Find where the given text appears and provide that cell's center as [X, Y] coordinate. 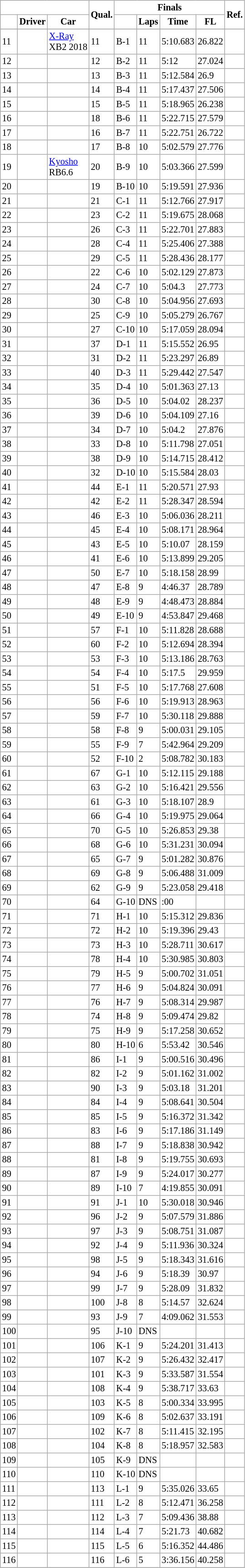
27.599 [210, 167]
28.159 [210, 545]
K-6 [125, 1417]
29.205 [210, 559]
I-10 [125, 1188]
27.051 [210, 444]
33.995 [210, 1403]
5:04.956 [178, 301]
F-5 [125, 688]
5:01.162 [178, 1074]
B-3 [125, 76]
5:00.334 [178, 1403]
Car [68, 22]
30.803 [210, 959]
31.149 [210, 1131]
:00 [178, 902]
5:18.343 [178, 1260]
4:46.37 [178, 587]
G-1 [125, 774]
36.258 [210, 1503]
4:48.473 [178, 602]
L-3 [125, 1518]
29.468 [210, 616]
5:42.964 [178, 745]
27.024 [210, 61]
28.964 [210, 530]
K-4 [125, 1389]
5:08.314 [178, 1002]
5:30.018 [178, 1203]
26.767 [210, 316]
27.936 [210, 187]
E-1 [125, 487]
C-2 [125, 215]
F-1 [125, 630]
L-5 [125, 1546]
5:12.766 [178, 201]
5:12.115 [178, 774]
29.82 [210, 1017]
K-8 [125, 1446]
5:26.432 [178, 1360]
5:17.5 [178, 673]
E-7 [125, 573]
H-8 [125, 1017]
28.177 [210, 258]
5:24.201 [178, 1346]
31.553 [210, 1317]
4:09.062 [178, 1317]
5:17.186 [178, 1131]
D-3 [125, 373]
C-5 [125, 258]
Ref. [235, 15]
28.094 [210, 330]
29.105 [210, 730]
G-2 [125, 788]
30.094 [210, 845]
28.412 [210, 459]
E-5 [125, 545]
26.89 [210, 358]
31.201 [210, 1088]
D-2 [125, 358]
J-7 [125, 1289]
5:08.171 [178, 530]
5:02.579 [178, 147]
E-8 [125, 587]
3:36.156 [178, 1560]
29.556 [210, 788]
5:02.129 [178, 273]
H-9 [125, 1031]
27.93 [210, 487]
L-4 [125, 1532]
C-1 [125, 201]
H-10 [125, 1045]
5:22.715 [178, 119]
G-4 [125, 816]
J-2 [125, 1217]
29.987 [210, 1002]
5:02.637 [178, 1417]
5:20.571 [178, 487]
5:28.09 [178, 1289]
J-5 [125, 1260]
5:13.186 [178, 659]
5:30.118 [178, 716]
28.9 [210, 802]
G-10 [125, 902]
29.418 [210, 888]
Qual. [102, 15]
5:18.158 [178, 573]
G-5 [125, 831]
31.886 [210, 1217]
31.413 [210, 1346]
5:10.683 [178, 42]
E-3 [125, 516]
5:15.584 [178, 473]
5:28.347 [178, 501]
5:04.109 [178, 416]
29.209 [210, 745]
C-10 [125, 330]
I-4 [125, 1102]
5:11.798 [178, 444]
30.693 [210, 1160]
Kyosho RB6.6 [68, 167]
Finals [170, 8]
29.888 [210, 716]
4:53.847 [178, 616]
28.211 [210, 516]
5:38.717 [178, 1389]
5:23.297 [178, 358]
5:23.058 [178, 888]
B-5 [125, 104]
26.822 [210, 42]
27.883 [210, 230]
28.963 [210, 702]
F-6 [125, 702]
F-7 [125, 716]
H-1 [125, 917]
F-10 [125, 759]
28.99 [210, 573]
5:24.017 [178, 1174]
G-8 [125, 873]
L-2 [125, 1503]
27.388 [210, 244]
27.579 [210, 119]
5:18.107 [178, 802]
5:03.18 [178, 1088]
28.394 [210, 645]
5:17.437 [178, 90]
27.13 [210, 387]
5 [148, 1560]
5:14.57 [178, 1303]
H-7 [125, 1002]
27.876 [210, 430]
5:00.031 [178, 730]
5:12.471 [178, 1503]
30.277 [210, 1174]
29.43 [210, 931]
D-9 [125, 459]
5:19.396 [178, 931]
27.873 [210, 273]
28.03 [210, 473]
K-2 [125, 1360]
C-8 [125, 301]
5:06.036 [178, 516]
32.195 [210, 1432]
C-9 [125, 316]
B-7 [125, 133]
30.946 [210, 1203]
27.16 [210, 416]
31.616 [210, 1260]
Laps [148, 22]
5:28.436 [178, 258]
I-3 [125, 1088]
5:26.853 [178, 831]
5:12 [178, 61]
E-9 [125, 602]
5:01.363 [178, 387]
5:19.913 [178, 702]
B-2 [125, 61]
5:18.957 [178, 1446]
K-3 [125, 1374]
I-6 [125, 1131]
F-4 [125, 673]
5:14.715 [178, 459]
5:22.751 [178, 133]
5:01.282 [178, 859]
5:22.701 [178, 230]
D-1 [125, 344]
J-10 [125, 1331]
28.237 [210, 402]
5:15.312 [178, 917]
G-7 [125, 859]
G-6 [125, 845]
D-8 [125, 444]
5:13.899 [178, 559]
F-3 [125, 659]
FL [210, 22]
30.324 [210, 1245]
5:00.516 [178, 1060]
5:10.07 [178, 545]
32.417 [210, 1360]
X-Ray XB2 2018 [68, 42]
5:04.02 [178, 402]
30.942 [210, 1146]
G-9 [125, 888]
5:18.39 [178, 1274]
J-3 [125, 1231]
29.836 [210, 917]
K-1 [125, 1346]
H-3 [125, 945]
J-4 [125, 1245]
5:33.587 [178, 1374]
J-9 [125, 1317]
H-6 [125, 988]
4:19.855 [178, 1188]
28.068 [210, 215]
C-3 [125, 230]
Time [178, 22]
29.959 [210, 673]
5:04.824 [178, 988]
30.617 [210, 945]
28.763 [210, 659]
5:07.579 [178, 1217]
5:53.42 [178, 1045]
I-2 [125, 1074]
E-4 [125, 530]
5:16.421 [178, 788]
32.583 [210, 1446]
I-5 [125, 1117]
28.688 [210, 630]
29.064 [210, 816]
I-1 [125, 1060]
27.547 [210, 373]
30.504 [210, 1102]
33.191 [210, 1417]
H-2 [125, 931]
E-2 [125, 501]
D-7 [125, 430]
30.652 [210, 1031]
30.97 [210, 1274]
27.776 [210, 147]
33.65 [210, 1489]
D-4 [125, 387]
5:17.258 [178, 1031]
28.594 [210, 501]
K-5 [125, 1403]
C-4 [125, 244]
31.342 [210, 1117]
26.238 [210, 104]
31.087 [210, 1231]
32.624 [210, 1303]
5:11.936 [178, 1245]
26.722 [210, 133]
5:03.366 [178, 167]
5:18.965 [178, 104]
I-8 [125, 1160]
31.002 [210, 1074]
B-1 [125, 42]
5:05.279 [178, 316]
2 [148, 759]
30.546 [210, 1045]
28.789 [210, 587]
5:19.975 [178, 816]
5:12.694 [178, 645]
L-1 [125, 1489]
5:16.352 [178, 1546]
40.682 [210, 1532]
C-7 [125, 287]
D-6 [125, 416]
J-1 [125, 1203]
5:25.406 [178, 244]
27.608 [210, 688]
31.554 [210, 1374]
5:09.436 [178, 1518]
B-8 [125, 147]
D-10 [125, 473]
5:08.641 [178, 1102]
28.884 [210, 602]
D-5 [125, 402]
J-6 [125, 1274]
Driver [33, 22]
F-8 [125, 730]
5:31.231 [178, 845]
29.38 [210, 831]
5:16.372 [178, 1117]
5:19.755 [178, 1160]
27.506 [210, 90]
E-6 [125, 559]
I-7 [125, 1146]
C-6 [125, 273]
K-9 [125, 1460]
5:17.059 [178, 330]
5:00.702 [178, 974]
5:35.026 [178, 1489]
E-10 [125, 616]
5:04.3 [178, 287]
K-7 [125, 1432]
5:09.474 [178, 1017]
B-10 [125, 187]
33.63 [210, 1389]
B-9 [125, 167]
5:11.415 [178, 1432]
27.693 [210, 301]
5:19.591 [178, 187]
5:12.584 [178, 76]
5:17.768 [178, 688]
40.258 [210, 1560]
F-2 [125, 645]
27.773 [210, 287]
26.95 [210, 344]
5:06.488 [178, 873]
5:04.2 [178, 430]
K-10 [125, 1474]
5:28.711 [178, 945]
38.88 [210, 1518]
31.051 [210, 974]
31.832 [210, 1289]
G-3 [125, 802]
30.496 [210, 1060]
H-4 [125, 959]
5:19.675 [178, 215]
5:15.552 [178, 344]
30.183 [210, 759]
L-6 [125, 1560]
B-6 [125, 119]
31.009 [210, 873]
F-9 [125, 745]
5:08.782 [178, 759]
5:11.828 [178, 630]
J-8 [125, 1303]
29.188 [210, 774]
H-5 [125, 974]
27.917 [210, 201]
30.876 [210, 859]
B-4 [125, 90]
5:21.73 [178, 1532]
5:29.442 [178, 373]
I-9 [125, 1174]
5:18.838 [178, 1146]
5:30.985 [178, 959]
5:08.751 [178, 1231]
44.486 [210, 1546]
26.9 [210, 76]
